Output the [x, y] coordinate of the center of the cell containing the given text.  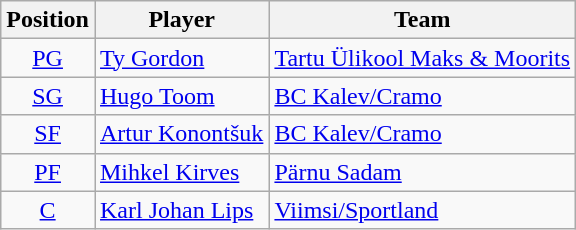
Hugo Toom [181, 96]
Team [422, 20]
PG [48, 58]
PF [48, 172]
Tartu Ülikool Maks & Moorits [422, 58]
Artur Konontšuk [181, 134]
Ty Gordon [181, 58]
SF [48, 134]
SG [48, 96]
Position [48, 20]
Mihkel Kirves [181, 172]
Player [181, 20]
Viimsi/Sportland [422, 210]
Karl Johan Lips [181, 210]
C [48, 210]
Pärnu Sadam [422, 172]
